Detect which cell encompasses the target text, then output its (X, Y) center coordinate. 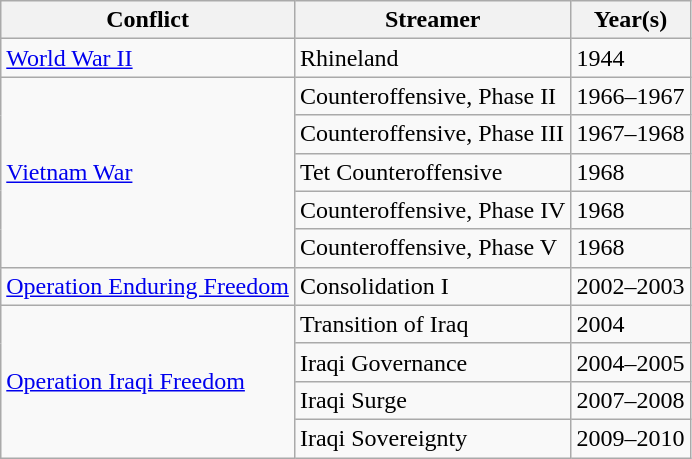
Iraqi Governance (432, 362)
Counteroffensive, Phase III (432, 134)
2004–2005 (630, 362)
Consolidation I (432, 286)
Counteroffensive, Phase IV (432, 210)
1966–1967 (630, 96)
World War II (148, 58)
Operation Enduring Freedom (148, 286)
Iraqi Surge (432, 400)
Operation Iraqi Freedom (148, 381)
Year(s) (630, 20)
Counteroffensive, Phase II (432, 96)
Transition of Iraq (432, 324)
2007–2008 (630, 400)
Rhineland (432, 58)
Conflict (148, 20)
Tet Counteroffensive (432, 172)
Counteroffensive, Phase V (432, 248)
2009–2010 (630, 438)
1944 (630, 58)
Streamer (432, 20)
2002–2003 (630, 286)
1967–1968 (630, 134)
2004 (630, 324)
Iraqi Sovereignty (432, 438)
Vietnam War (148, 172)
